Search for the cell housing the specified text and yield its [X, Y] center coordinate. 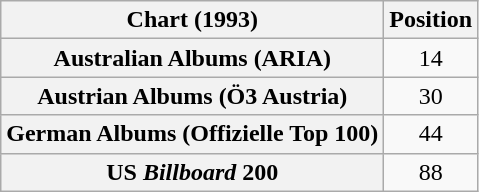
88 [431, 172]
Australian Albums (ARIA) [192, 58]
Chart (1993) [192, 20]
Austrian Albums (Ö3 Austria) [192, 96]
30 [431, 96]
US Billboard 200 [192, 172]
Position [431, 20]
German Albums (Offizielle Top 100) [192, 134]
14 [431, 58]
44 [431, 134]
